For the text-containing cell, return its midpoint in [x, y] coordinate format. 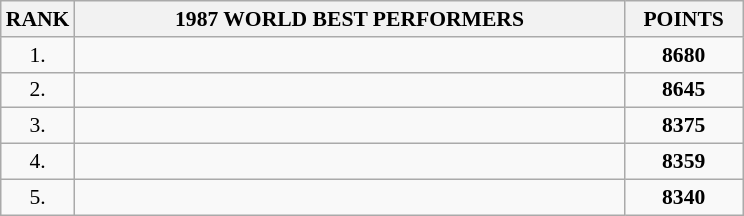
8359 [684, 162]
RANK [38, 19]
8680 [684, 55]
8340 [684, 197]
8645 [684, 90]
2. [38, 90]
5. [38, 197]
8375 [684, 126]
1987 WORLD BEST PERFORMERS [349, 19]
1. [38, 55]
POINTS [684, 19]
4. [38, 162]
3. [38, 126]
